Scan for the cell matching the given text and deliver its (x, y) coordinate at center. 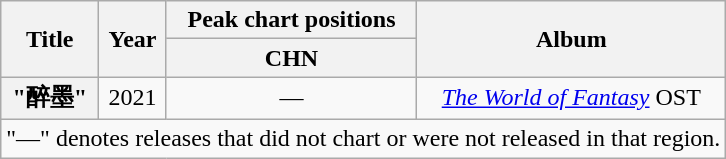
— (291, 98)
CHN (291, 58)
Year (133, 39)
Album (572, 39)
Title (50, 39)
"醉墨" (50, 98)
Peak chart positions (291, 20)
2021 (133, 98)
The World of Fantasy OST (572, 98)
"—" denotes releases that did not chart or were not released in that region. (364, 138)
